Determine the [x, y] coordinate at the center of the cell enclosing the given text.  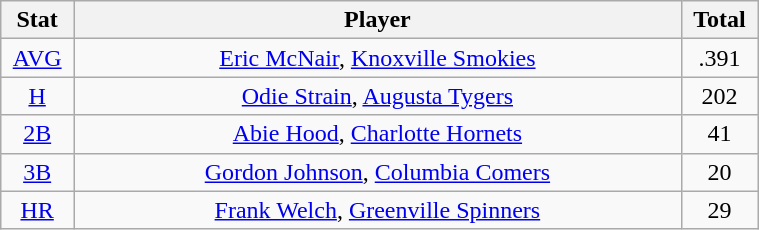
Stat [38, 20]
Eric McNair, Knoxville Smokies [378, 58]
Total [719, 20]
Abie Hood, Charlotte Hornets [378, 134]
2B [38, 134]
Frank Welch, Greenville Spinners [378, 210]
Player [378, 20]
HR [38, 210]
20 [719, 172]
3B [38, 172]
Gordon Johnson, Columbia Comers [378, 172]
202 [719, 96]
.391 [719, 58]
Odie Strain, Augusta Tygers [378, 96]
29 [719, 210]
H [38, 96]
AVG [38, 58]
41 [719, 134]
